From the cell containing the given text, extract its center point as [X, Y] coordinate. 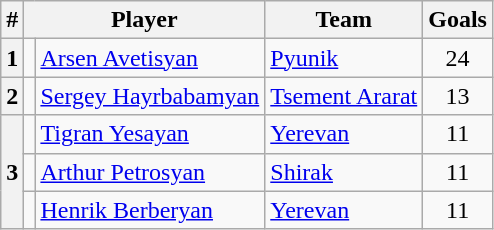
Pyunik [344, 58]
Sergey Hayrbabamyan [150, 96]
Goals [458, 20]
Arthur Petrosyan [150, 172]
2 [12, 96]
Shirak [344, 172]
Player [144, 20]
3 [12, 172]
Tigran Yesayan [150, 134]
Arsen Avetisyan [150, 58]
24 [458, 58]
13 [458, 96]
Tsement Ararat [344, 96]
Henrik Berberyan [150, 210]
Team [344, 20]
1 [12, 58]
# [12, 20]
